For the text-containing cell, return its midpoint in (x, y) coordinate format. 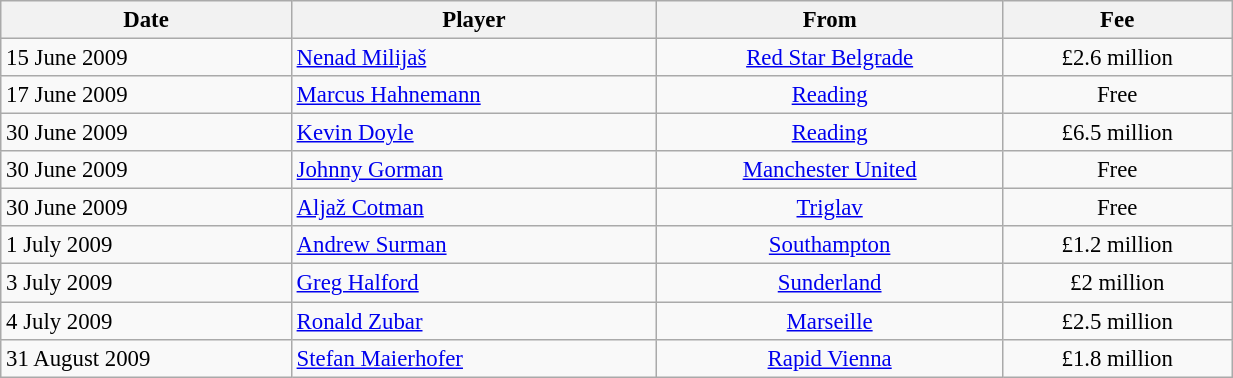
Johnny Gorman (474, 170)
Andrew Surman (474, 245)
Greg Halford (474, 283)
Manchester United (830, 170)
Date (146, 20)
Rapid Vienna (830, 358)
4 July 2009 (146, 321)
£2 million (1118, 283)
Marcus Hahnemann (474, 95)
Stefan Maierhofer (474, 358)
From (830, 20)
1 July 2009 (146, 245)
£2.5 million (1118, 321)
Ronald Zubar (474, 321)
£6.5 million (1118, 133)
Fee (1118, 20)
£1.8 million (1118, 358)
Triglav (830, 208)
Southampton (830, 245)
Nenad Milijaš (474, 58)
Kevin Doyle (474, 133)
Player (474, 20)
31 August 2009 (146, 358)
17 June 2009 (146, 95)
Aljaž Cotman (474, 208)
£2.6 million (1118, 58)
£1.2 million (1118, 245)
Marseille (830, 321)
3 July 2009 (146, 283)
15 June 2009 (146, 58)
Sunderland (830, 283)
Red Star Belgrade (830, 58)
